Capture the cell that displays the provided text and extract its [X, Y] central coordinate. 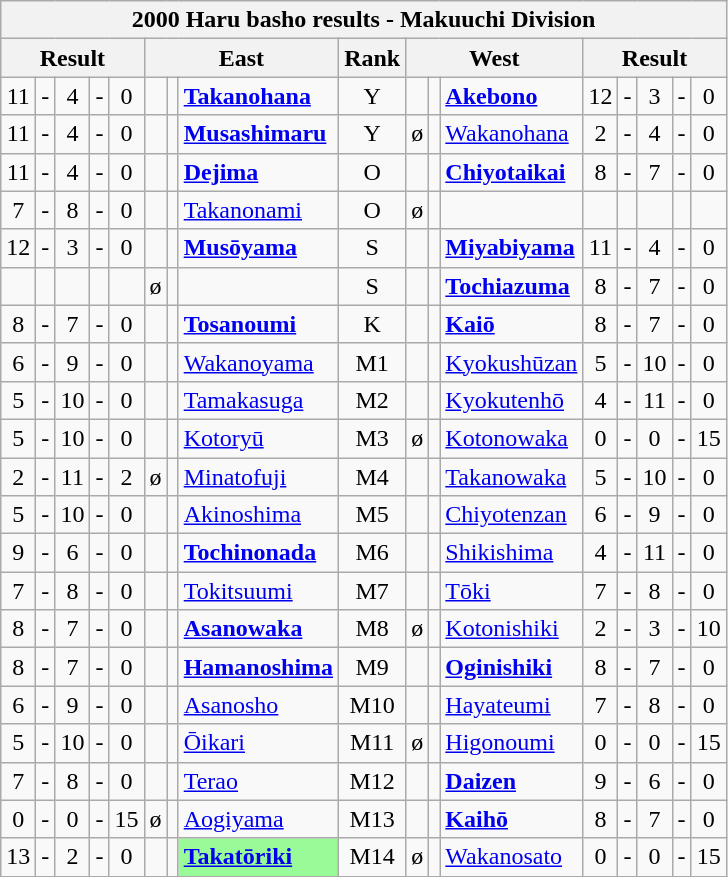
Akinoshima [258, 515]
M4 [372, 477]
West [494, 58]
Hayateumi [512, 705]
Higonoumi [512, 743]
Dejima [258, 172]
Hamanoshima [258, 667]
Kotoryū [258, 438]
Akebono [512, 96]
Takanonami [258, 210]
M12 [372, 781]
Kyokushūzan [512, 362]
Chiyotenzan [512, 515]
Daizen [512, 781]
Tosanoumi [258, 324]
Takatōriki [258, 857]
M14 [372, 857]
13 [18, 857]
Musōyama [258, 248]
Tochinonada [258, 553]
M13 [372, 819]
Terao [258, 781]
Asanowaka [258, 629]
Wakanosato [512, 857]
M1 [372, 362]
Aogiyama [258, 819]
Tokitsuumi [258, 591]
Shikishima [512, 553]
M11 [372, 743]
Kaiō [512, 324]
Tōki [512, 591]
M8 [372, 629]
Rank [372, 58]
Wakanohana [512, 134]
Kyokutenhō [512, 400]
Musashimaru [258, 134]
M3 [372, 438]
Takanowaka [512, 477]
2000 Haru basho results - Makuuchi Division [364, 20]
Tochiazuma [512, 286]
M10 [372, 705]
Tamakasuga [258, 400]
M6 [372, 553]
Kaihō [512, 819]
Wakanoyama [258, 362]
Ōikari [258, 743]
Kotonishiki [512, 629]
Takanohana [258, 96]
M5 [372, 515]
M2 [372, 400]
Asanosho [258, 705]
Kotonowaka [512, 438]
Oginishiki [512, 667]
Minatofuji [258, 477]
K [372, 324]
Chiyotaikai [512, 172]
East [242, 58]
Miyabiyama [512, 248]
M9 [372, 667]
M7 [372, 591]
